Pinpoint the cell where the given text exists, returning its [X, Y] midpoint coordinate. 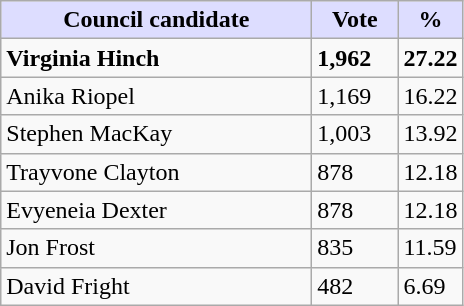
Vote [355, 20]
1,169 [355, 96]
835 [355, 248]
11.59 [430, 248]
% [430, 20]
Trayvone Clayton [156, 172]
David Fright [156, 286]
482 [355, 286]
6.69 [430, 286]
1,003 [355, 134]
Virginia Hinch [156, 58]
Jon Frost [156, 248]
16.22 [430, 96]
Anika Riopel [156, 96]
Council candidate [156, 20]
Evyeneia Dexter [156, 210]
27.22 [430, 58]
Stephen MacKay [156, 134]
13.92 [430, 134]
1,962 [355, 58]
